Provide the [x, y] coordinate of the cell's center where the given text is located.  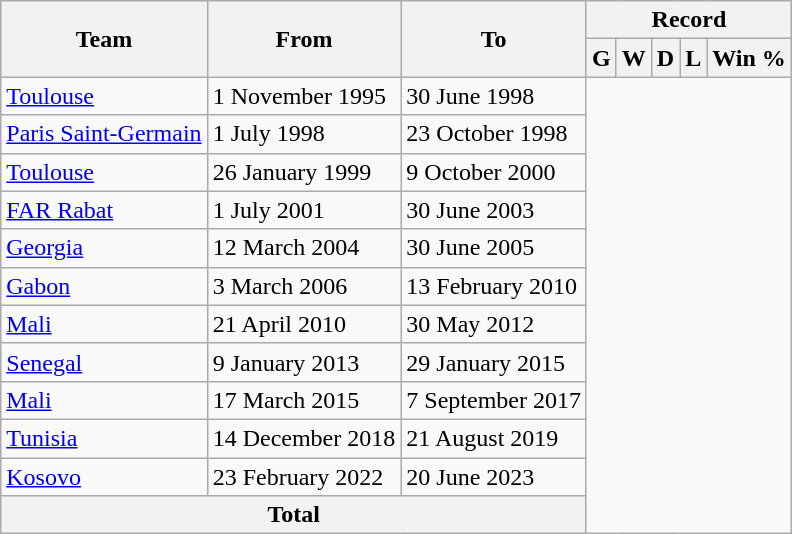
30 June 2005 [494, 248]
29 January 2015 [494, 362]
1 November 1995 [304, 96]
From [304, 39]
23 February 2022 [304, 477]
9 January 2013 [304, 362]
7 September 2017 [494, 400]
FAR Rabat [104, 210]
14 December 2018 [304, 438]
G [601, 58]
Senegal [104, 362]
21 August 2019 [494, 438]
30 June 1998 [494, 96]
1 July 1998 [304, 134]
W [634, 58]
21 April 2010 [304, 324]
Win % [750, 58]
Georgia [104, 248]
To [494, 39]
L [694, 58]
Record [688, 20]
26 January 1999 [304, 172]
Kosovo [104, 477]
13 February 2010 [494, 286]
17 March 2015 [304, 400]
12 March 2004 [304, 248]
20 June 2023 [494, 477]
1 July 2001 [304, 210]
Team [104, 39]
Tunisia [104, 438]
30 June 2003 [494, 210]
23 October 1998 [494, 134]
Total [294, 515]
3 March 2006 [304, 286]
D [665, 58]
9 October 2000 [494, 172]
30 May 2012 [494, 324]
Paris Saint-Germain [104, 134]
Gabon [104, 286]
